Pinpoint the cell where the given text exists, returning its [x, y] midpoint coordinate. 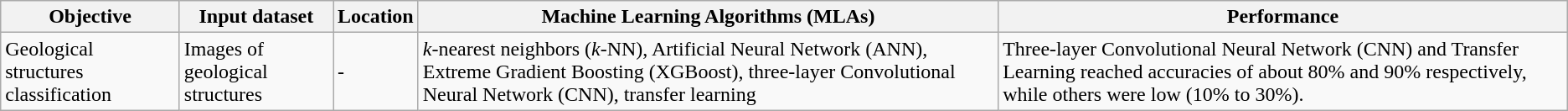
Performance [1283, 17]
Images of geological structures [256, 71]
- [376, 71]
Geological structures classification [90, 71]
Machine Learning Algorithms (MLAs) [708, 17]
Location [376, 17]
Input dataset [256, 17]
Objective [90, 17]
